Pinpoint the cell where the given text exists, returning its [x, y] midpoint coordinate. 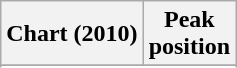
Chart (2010) [72, 34]
Peakposition [189, 34]
